Find where the given text appears and provide that cell's center as [X, Y] coordinate. 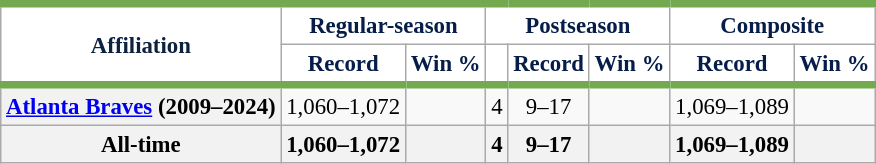
Atlanta Braves (2009–2024) [141, 106]
Affiliation [141, 44]
Regular-season [384, 24]
Composite [772, 24]
All-time [141, 145]
Postseason [578, 24]
